Identify which cell holds the provided text, then report its [x, y] central coordinate. 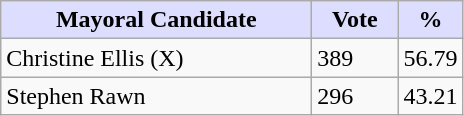
43.21 [430, 96]
296 [355, 96]
Vote [355, 20]
Mayoral Candidate [156, 20]
% [430, 20]
56.79 [430, 58]
Stephen Rawn [156, 96]
389 [355, 58]
Christine Ellis (X) [156, 58]
